Identify which cell holds the provided text, then report its [X, Y] central coordinate. 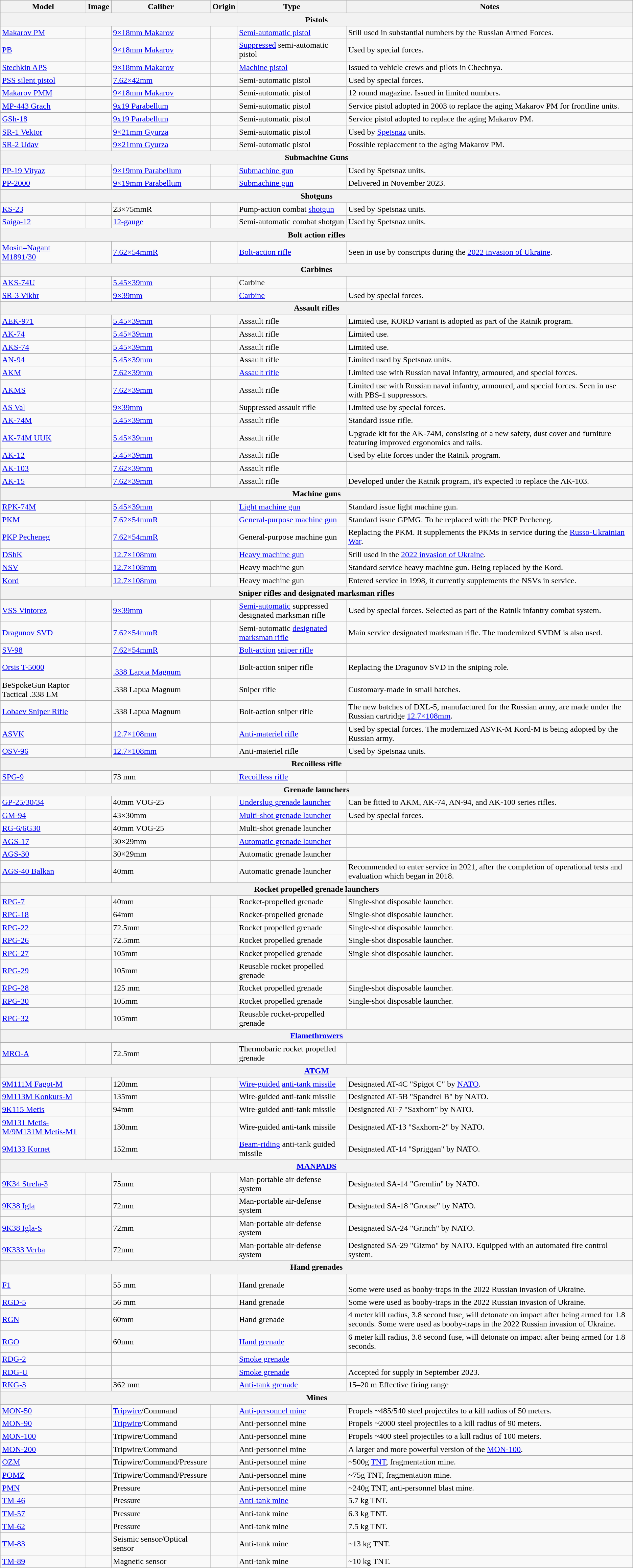
Limited use with Russian naval infantry, armoured, and special forces. Seen in use with PBS-1 suppressors. [490, 390]
Recommended to enter service in 2021, after the completion of operational tests and evaluation which began in 2018. [490, 871]
Magnetic sensor [161, 1561]
PKP Pecheneg [43, 537]
Delivered in November 2023. [490, 183]
9K333 Verba [43, 1250]
Used by elite forces under the Ratnik program. [490, 455]
Dragunov SVD [43, 633]
GM-94 [43, 815]
Seismic sensor/Optical sensor [161, 1544]
RDG-2 [43, 1359]
POMZ [43, 1475]
RDG-U [43, 1372]
Type [291, 7]
~240g TNT, anti-personnel blast mine. [490, 1488]
Assault rifles [316, 308]
Origin [224, 7]
GSh-18 [43, 119]
Customary-made in small batches. [490, 689]
Kord [43, 580]
Suppressed semi-automatic pistol [291, 50]
Makarov PMM [43, 93]
RPG-22 [43, 928]
7.62×42mm [161, 80]
RPG-26 [43, 940]
AK-103 [43, 468]
12-gauge [161, 222]
9М131 Metis-M/9М131M Metis-M1 [43, 1127]
Replacing the PKM. It supplements the PKMs in service during the Russo-Ukrainian War. [490, 537]
AK-74M [43, 421]
Anti-tank grenade [291, 1385]
F1 [43, 1285]
Designated AT-14 "Spriggan" by NATO. [490, 1149]
Bolt action rifles [316, 235]
Can be fitted to AKM, AK-74, AN-94, and AK-100 series rifles. [490, 802]
Grenade launchers [316, 790]
Machine guns [316, 494]
AS Val [43, 408]
Propels ~485/540 steel projectiles to a kill radius of 50 meters. [490, 1410]
Standard issue GPMG. To be replaced with the PKP Pecheneg. [490, 520]
RPG-30 [43, 1001]
SV-98 [43, 650]
Limited use with Russian naval infantry, armoured, and special forces. [490, 372]
GP-25/30/34 [43, 802]
PP-2000 [43, 183]
Mosin–Nagant M1891/30 [43, 252]
Hand grenades [316, 1267]
RPK-74M [43, 507]
Accepted for supply in September 2023. [490, 1372]
AGS-30 [43, 854]
RKG-3 [43, 1385]
Propels ~2000 steel projectiles to a kill radius of 90 meters. [490, 1424]
PKM [43, 520]
Orsis T-5000 [43, 668]
Issued to vehicle crews and pilots in Chechnya. [490, 67]
BeSpokeGun Raptor Tactical .338 LM [43, 689]
RGO [43, 1342]
SR-1 Vektor [43, 132]
9M133 Kornet [43, 1149]
Underslug grenade launcher [291, 802]
Beam-riding anti-tank guided missile [291, 1149]
TM-89 [43, 1561]
Sniper rifles and designated marksman rifles [316, 593]
VSS Vintorez [43, 610]
AK-12 [43, 455]
AGS-17 [43, 841]
Designated AT-4C "Spigot C" by NATO. [490, 1084]
5.7 kg TNT. [490, 1501]
RPG-27 [43, 953]
Standard service heavy machine gun. Being replaced by the Kord. [490, 567]
AKM [43, 372]
Lobaev Sniper Rifle [43, 712]
Machine pistol [291, 67]
OSV-96 [43, 751]
~75g TNT, fragmentation mine. [490, 1475]
OZM [43, 1462]
Replacing the Dragunov SVD in the sniping role. [490, 668]
135mm [161, 1096]
9M113M Konkurs-M [43, 1096]
Shotguns [316, 196]
Still used in the 2022 invasion of Ukraine. [490, 554]
9M111M Fagot-M [43, 1084]
RPG-32 [43, 1018]
AGS-40 Balkan [43, 871]
Semi-automatic combat shotgun [291, 222]
6 meter kill radius, 3.8 second fuse, will detonate on impact after being armed for 1.8 seconds. [490, 1342]
Flamethrowers [316, 1036]
Pump-action combat shotgun [291, 209]
NSV [43, 567]
Saiga-12 [43, 222]
AN-94 [43, 360]
PB [43, 50]
Model [43, 7]
~500g TNT, fragmentation mine. [490, 1462]
RPG-7 [43, 902]
Notes [490, 7]
Designated AT-7 "Saxhorn" by NATO. [490, 1109]
PMN [43, 1488]
Propels ~400 steel projectiles to a kill radius of 100 meters. [490, 1436]
Thermobaric rocket propelled grenade [291, 1053]
AKS-74U [43, 282]
PP-19 Vityaz [43, 170]
Main service designated marksman rifle. The modernized SVDM is also used. [490, 633]
Standard issue light machine gun. [490, 507]
Developed under the Ratnik program, it's expected to replace the AK-103. [490, 481]
TM-57 [43, 1514]
Mines [316, 1397]
9K115 Metis [43, 1109]
Carbines [316, 270]
Standard issue rifle. [490, 421]
130mm [161, 1127]
RGN [43, 1319]
Bolt-action rifle [291, 252]
~10 kg TNT. [490, 1561]
MANPADS [316, 1166]
RG-6/6G30 [43, 828]
MON-50 [43, 1410]
A larger and more powerful version of the MON-100. [490, 1449]
6.3 kg TNT. [490, 1514]
The new batches of DXL-5, manufactured for the Russian army, are made under the Russian cartridge 12.7×108mm. [490, 712]
12 round magazine. Issued in limited numbers. [490, 93]
RPG-28 [43, 988]
ATGM [316, 1071]
Designated AT-5B "Spandrel B" by NATO. [490, 1096]
RPG-29 [43, 971]
Still used in substantial numbers by the Russian Armed Forces. [490, 32]
Reusable rocket propelled grenade [291, 971]
Caliber [161, 7]
Rocket propelled grenade launchers [316, 889]
AEK-971 [43, 321]
MRO-A [43, 1053]
Semi-automatic suppressed designated marksman rifle [291, 610]
64mm [161, 915]
TM-46 [43, 1501]
362 mm [161, 1385]
125 mm [161, 988]
Designated AT-13 "Saxhorn-2" by NATO. [490, 1127]
43×30mm [161, 815]
Service pistol adopted to replace the aging Makarov PM. [490, 119]
94mm [161, 1109]
RGD-5 [43, 1302]
Image [99, 7]
Used by special forces. The modernized ASVK-M Kord-M is being adopted by the Russian army. [490, 733]
Service pistol adopted in 2003 to replace the aging Makarov PM for frontline units. [490, 106]
73 mm [161, 777]
152mm [161, 1149]
Submachine Guns [316, 157]
Sniper rifle [291, 689]
9K38 Igla [43, 1206]
Makarov PM [43, 32]
MON-200 [43, 1449]
ASVK [43, 733]
DShK [43, 554]
Designated SA-18 "Grouse" by NATO. [490, 1206]
Limited use, KORD variant is adopted as part of the Ratnik program. [490, 321]
Upgrade kit for the AK-74M, consisting of a new safety, dust cover and furniture featuring improved ergonomics and rails. [490, 438]
Pistols [316, 20]
Designated SA-24 "Grinch" by NATO. [490, 1228]
SR-2 Udav [43, 144]
23×75mmR [161, 209]
Reusable rocket-propelled grenade [291, 1018]
56 mm [161, 1302]
AK-74M UUK [43, 438]
MON-100 [43, 1436]
9K38 Igla-S [43, 1228]
Seen in use by conscripts during the 2022 invasion of Ukraine. [490, 252]
MP-443 Grach [43, 106]
AK-15 [43, 481]
7.5 kg TNT. [490, 1526]
Stechkin APS [43, 67]
SPG-9 [43, 777]
15–20 m Effective firing range [490, 1385]
~13 kg TNT. [490, 1544]
Limited use by special forces. [490, 408]
AKMS [43, 390]
Semi-automatic designated marksman rifle [291, 633]
SR-3 Vikhr [43, 295]
KS-23 [43, 209]
Limited used by Spetsnaz units. [490, 360]
Suppressed assault rifle [291, 408]
Designated SA-29 "Gizmo" by NATO. Equipped with an automated fire control system. [490, 1250]
AKS-74 [43, 347]
RPG-18 [43, 915]
AK-74 [43, 334]
120mm [161, 1084]
TM-62 [43, 1526]
Light machine gun [291, 507]
PSS silent pistol [43, 80]
TM-83 [43, 1544]
MON-90 [43, 1424]
9K34 Strela-3 [43, 1184]
Entered service in 1998, it currently supplements the NSVs in service. [490, 580]
Used by special forces. Selected as part of the Ratnik infantry combat system. [490, 610]
Possible replacement to the aging Makarov PM. [490, 144]
75mm [161, 1184]
55 mm [161, 1285]
Designated SA-14 "Gremlin" by NATO. [490, 1184]
